Return the (x, y) coordinate for the center point of the cell that contains the specified text.  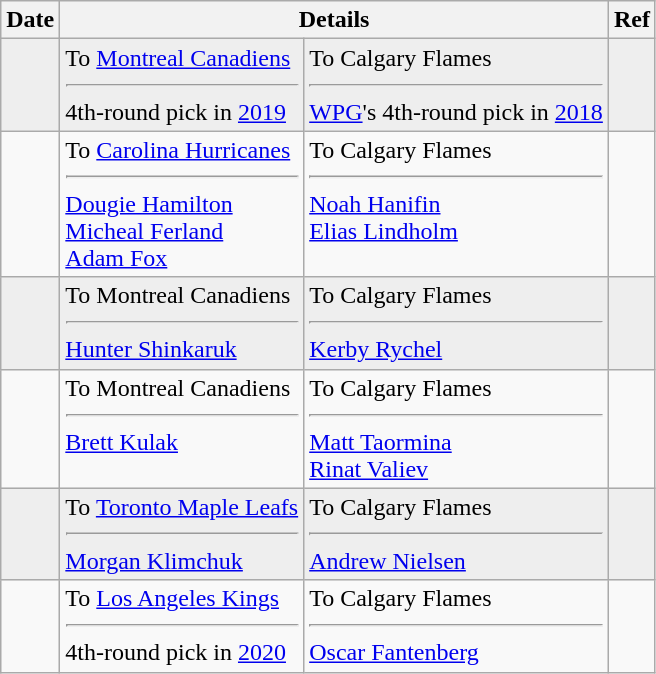
Date (30, 20)
To Calgary FlamesWPG's 4th-round pick in 2018 (456, 85)
To Carolina HurricanesDougie HamiltonMicheal FerlandAdam Fox (182, 204)
Details (334, 20)
Ref (632, 20)
To Montreal Canadiens4th-round pick in 2019 (182, 85)
To Calgary FlamesNoah HanifinElias Lindholm (456, 204)
To Los Angeles Kings4th-round pick in 2020 (182, 626)
To Calgary FlamesAndrew Nielsen (456, 534)
To Calgary FlamesMatt TaorminaRinat Valiev (456, 428)
To Calgary FlamesKerby Rychel (456, 323)
To Montreal CanadiensHunter Shinkaruk (182, 323)
To Montreal CanadiensBrett Kulak (182, 428)
To Toronto Maple LeafsMorgan Klimchuk (182, 534)
To Calgary FlamesOscar Fantenberg (456, 626)
